Return (X, Y) of the center of cell containing provided text 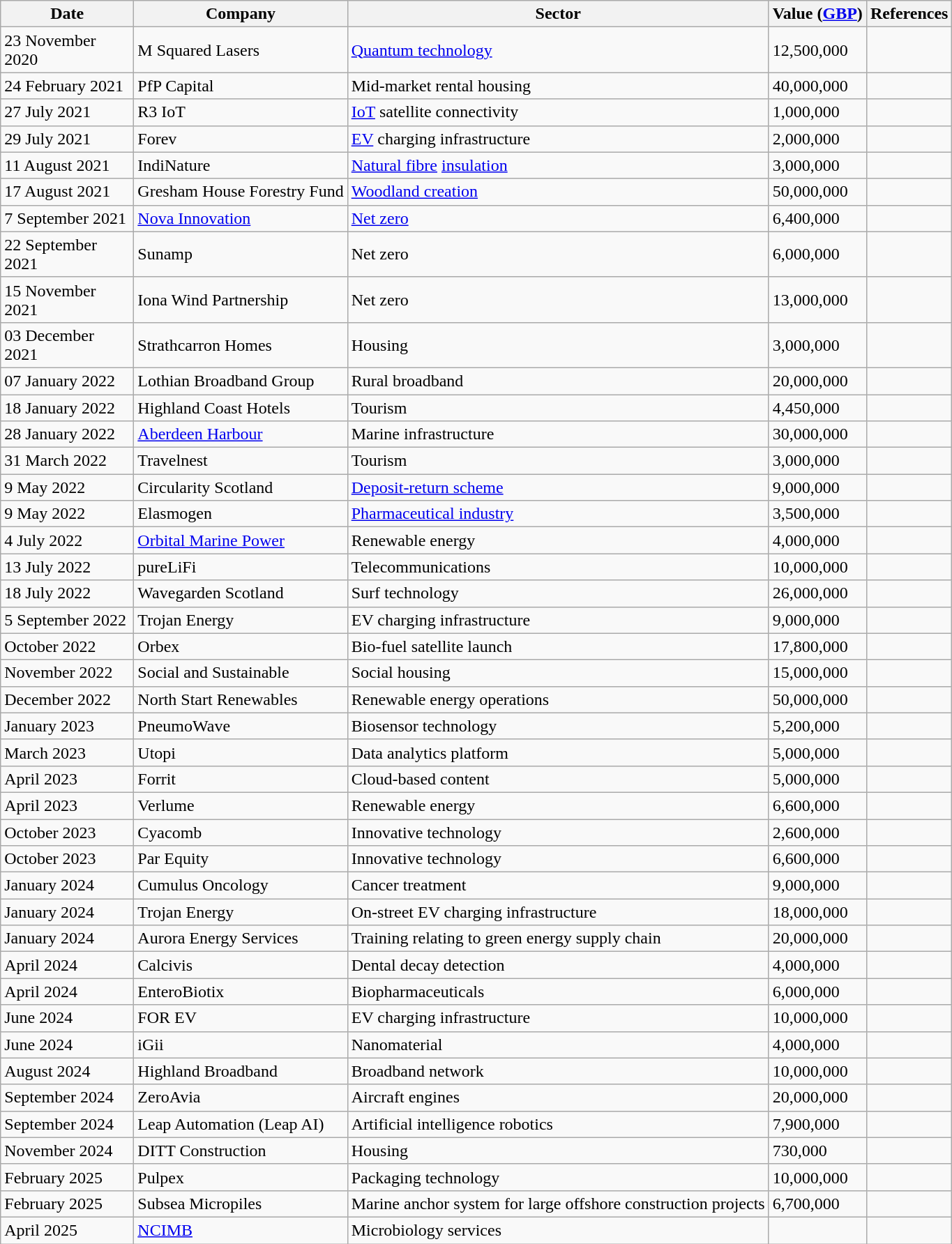
Training relating to green energy supply chain (558, 939)
13,000,000 (817, 300)
March 2023 (67, 752)
Wavegarden Scotland (241, 593)
Woodland creation (558, 192)
Nanomaterial (558, 1045)
Surf technology (558, 593)
6,700,000 (817, 1204)
Data analytics platform (558, 752)
Aurora Energy Services (241, 939)
15 November 2021 (67, 300)
15,000,000 (817, 673)
Par Equity (241, 859)
27 July 2021 (67, 112)
Telecommunications (558, 567)
Marine infrastructure (558, 434)
Mid-market rental housing (558, 86)
FOR EV (241, 1018)
PfP Capital (241, 86)
IndiNature (241, 165)
Date (67, 14)
23 November 2020 (67, 50)
Iona Wind Partnership (241, 300)
December 2022 (67, 699)
2,600,000 (817, 832)
22 September 2021 (67, 254)
Quantum technology (558, 50)
1,000,000 (817, 112)
Natural fibre insulation (558, 165)
November 2022 (67, 673)
5,200,000 (817, 726)
October 2022 (67, 646)
730,000 (817, 1151)
Elasmogen (241, 514)
5 September 2022 (67, 620)
Utopi (241, 752)
Social and Sustainable (241, 673)
Marine anchor system for large offshore construction projects (558, 1204)
Renewable energy operations (558, 699)
7 September 2021 (67, 218)
Value (GBP) (817, 14)
R3 IoT (241, 112)
07 January 2022 (67, 381)
18 July 2022 (67, 593)
iGii (241, 1045)
Leap Automation (Leap AI) (241, 1124)
Cyacomb (241, 832)
29 July 2021 (67, 139)
24 February 2021 (67, 86)
Social housing (558, 673)
Lothian Broadband Group (241, 381)
Packaging technology (558, 1177)
Forrit (241, 779)
03 December 2021 (67, 344)
Biopharmaceuticals (558, 992)
Cumulus Oncology (241, 886)
17 August 2021 (67, 192)
6,400,000 (817, 218)
ZeroAvia (241, 1098)
Gresham House Forestry Fund (241, 192)
EnteroBiotix (241, 992)
30,000,000 (817, 434)
Microbiology services (558, 1230)
17,800,000 (817, 646)
pureLiFi (241, 567)
Highland Broadband (241, 1071)
18,000,000 (817, 912)
Pulpex (241, 1177)
Sector (558, 14)
Aircraft engines (558, 1098)
Artificial intelligence robotics (558, 1124)
Rural broadband (558, 381)
Broadband network (558, 1071)
DITT Construction (241, 1151)
NCIMB (241, 1230)
Sunamp (241, 254)
Forev (241, 139)
Travelnest (241, 461)
Cloud-based content (558, 779)
Orbex (241, 646)
Dental decay detection (558, 965)
North Start Renewables (241, 699)
3,500,000 (817, 514)
26,000,000 (817, 593)
Orbital Marine Power (241, 540)
Bio-fuel satellite launch (558, 646)
11 August 2021 (67, 165)
Aberdeen Harbour (241, 434)
7,900,000 (817, 1124)
Strathcarron Homes (241, 344)
Calcivis (241, 965)
January 2023 (67, 726)
August 2024 (67, 1071)
28 January 2022 (67, 434)
40,000,000 (817, 86)
On-street EV charging infrastructure (558, 912)
M Squared Lasers (241, 50)
Circularity Scotland (241, 487)
Pharmaceutical industry (558, 514)
Verlume (241, 805)
Cancer treatment (558, 886)
Nova Innovation (241, 218)
November 2024 (67, 1151)
4,450,000 (817, 408)
31 March 2022 (67, 461)
Subsea Micropiles (241, 1204)
References (909, 14)
12,500,000 (817, 50)
PneumoWave (241, 726)
4 July 2022 (67, 540)
IoT satellite connectivity (558, 112)
13 July 2022 (67, 567)
Deposit-return scheme (558, 487)
Highland Coast Hotels (241, 408)
April 2025 (67, 1230)
18 January 2022 (67, 408)
Company (241, 14)
Biosensor technology (558, 726)
2,000,000 (817, 139)
